Scan for the cell matching the given text and deliver its [X, Y] coordinate at center. 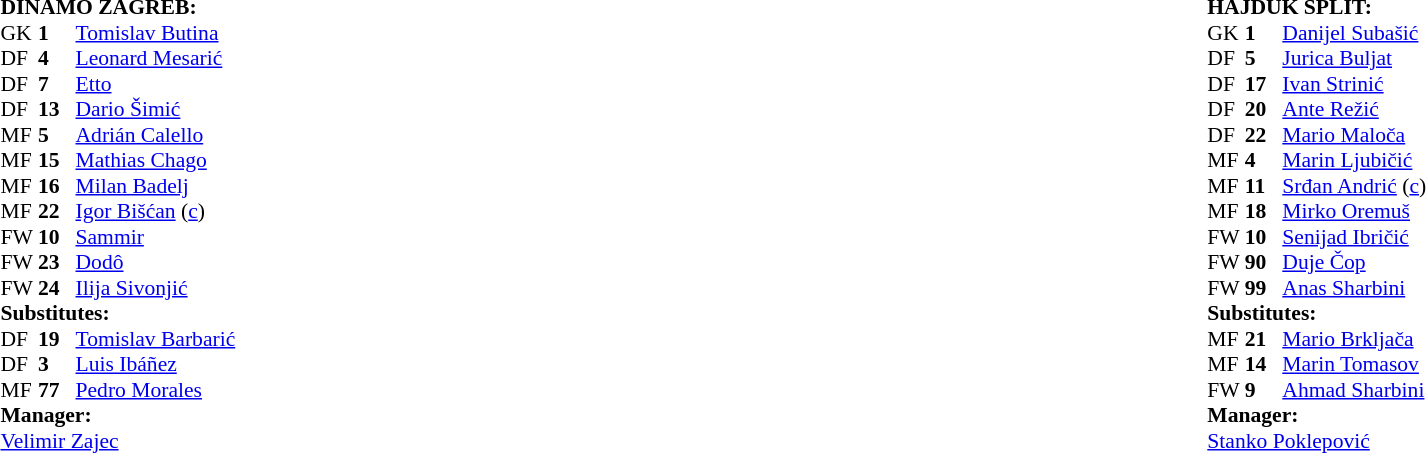
18 [1264, 211]
Tomislav Butina [170, 33]
Milan Badelj [170, 186]
Adrián Calello [170, 135]
17 [1264, 84]
14 [1264, 365]
Igor Bišćan (c) [170, 211]
77 [57, 390]
16 [57, 186]
90 [1264, 263]
20 [1264, 109]
Etto [170, 84]
11 [1264, 186]
24 [57, 288]
Luis Ibáñez [170, 365]
Dodô [170, 263]
Substitutes: [131, 313]
Manager: [131, 415]
Tomislav Barbarić [170, 339]
23 [57, 263]
99 [1264, 288]
Sammir [170, 237]
Dario Šimić [170, 109]
7 [57, 84]
9 [1264, 390]
Leonard Mesarić [170, 59]
15 [57, 161]
13 [57, 109]
Ilija Sivonjić [170, 288]
21 [1264, 339]
Pedro Morales [170, 390]
3 [57, 365]
Mathias Chago [170, 161]
19 [57, 339]
